Find where the given text appears and provide that cell's center as (X, Y) coordinate. 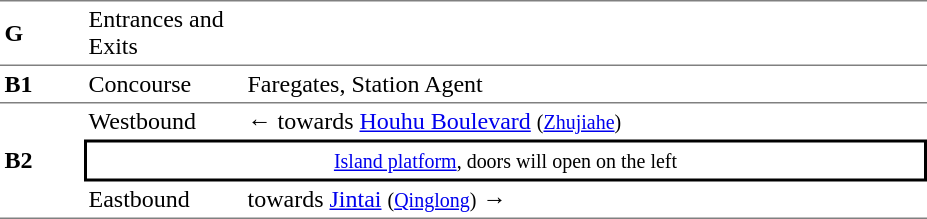
B2 (42, 160)
G (42, 32)
B1 (42, 83)
Westbound (164, 121)
← towards Houhu Boulevard (Zhujiahe) (585, 121)
Island platform, doors will open on the left (506, 161)
Entrances and Exits (164, 32)
Faregates, Station Agent (585, 83)
Concourse (164, 83)
